Capture the cell that displays the provided text and extract its [X, Y] central coordinate. 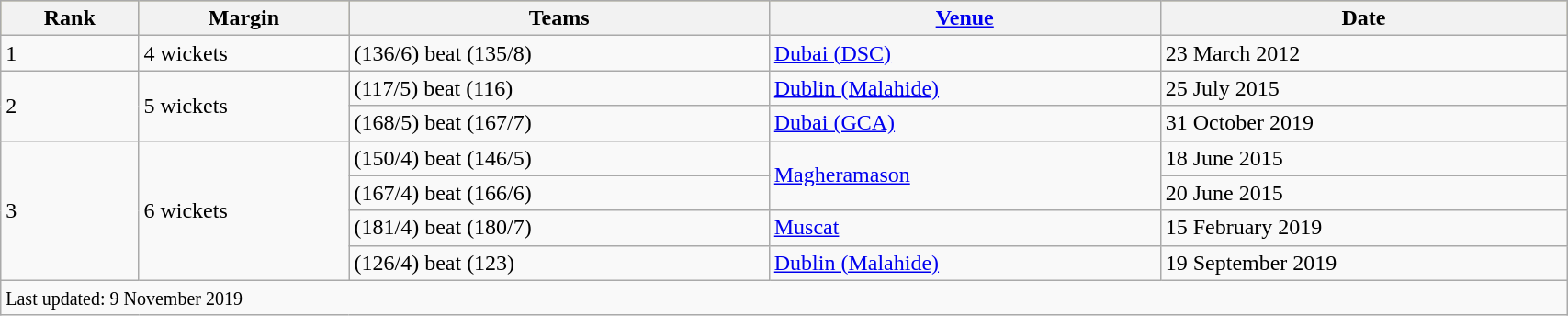
1 [70, 53]
(150/4) beat (146/5) [558, 158]
18 June 2015 [1363, 158]
23 March 2012 [1363, 53]
4 wickets [244, 53]
25 July 2015 [1363, 88]
3 [70, 210]
Last updated: 9 November 2019 [784, 298]
Dubai (DSC) [964, 53]
(126/4) beat (123) [558, 263]
6 wickets [244, 210]
Margin [244, 18]
Venue [964, 18]
(136/6) beat (135/8) [558, 53]
(117/5) beat (116) [558, 88]
Rank [70, 18]
Magheramason [964, 175]
15 February 2019 [1363, 228]
(181/4) beat (180/7) [558, 228]
Date [1363, 18]
(168/5) beat (167/7) [558, 123]
Muscat [964, 228]
20 June 2015 [1363, 193]
2 [70, 106]
31 October 2019 [1363, 123]
5 wickets [244, 106]
Teams [558, 18]
19 September 2019 [1363, 263]
(167/4) beat (166/6) [558, 193]
Dubai (GCA) [964, 123]
